Pinpoint the cell where the given text exists, returning its [x, y] midpoint coordinate. 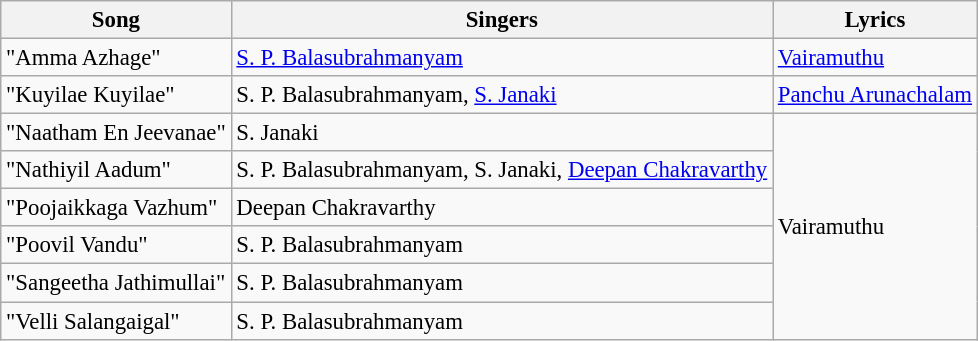
S. P. Balasubrahmanyam, S. Janaki [502, 95]
Deepan Chakravarthy [502, 208]
"Poovil Vandu" [116, 245]
"Poojaikkaga Vazhum" [116, 208]
Lyrics [874, 20]
S. Janaki [502, 133]
"Sangeetha Jathimullai" [116, 283]
"Kuyilae Kuyilae" [116, 95]
Song [116, 20]
"Velli Salangaigal" [116, 321]
"Naatham En Jeevanae" [116, 133]
Panchu Arunachalam [874, 95]
S. P. Balasubrahmanyam, S. Janaki, Deepan Chakravarthy [502, 170]
Singers [502, 20]
"Nathiyil Aadum" [116, 170]
"Amma Azhage" [116, 58]
